Find where the given text appears and provide that cell's center as [x, y] coordinate. 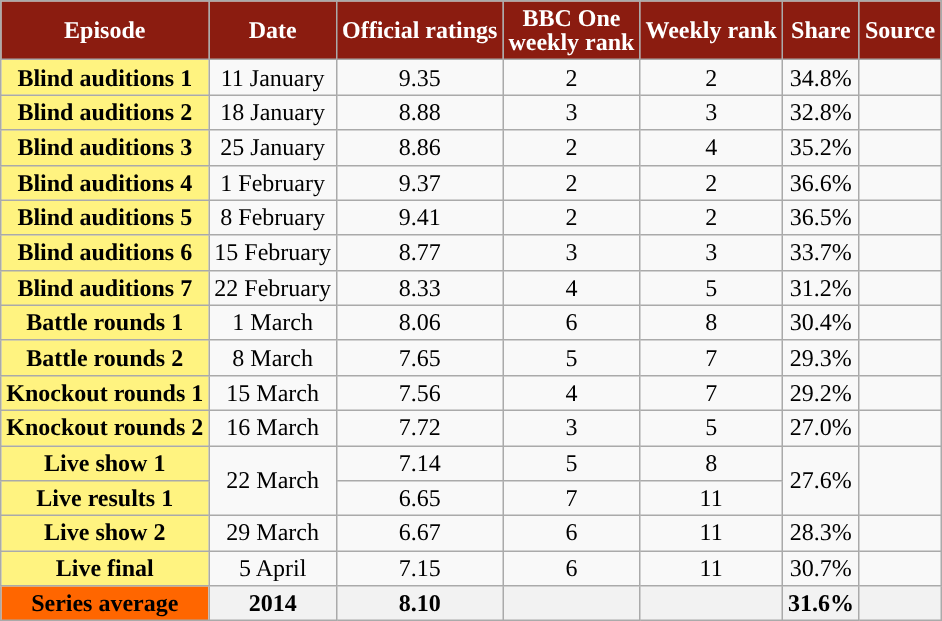
1 March [273, 322]
Battle rounds 2 [105, 358]
15 February [273, 252]
22 February [273, 288]
7.72 [419, 428]
Blind auditions 2 [105, 112]
Date [273, 30]
Blind auditions 3 [105, 148]
Share [820, 30]
Weekly rank [711, 30]
30.7% [820, 568]
7.15 [419, 568]
36.6% [820, 182]
27.6% [820, 481]
18 January [273, 112]
Live results 1 [105, 498]
BBC Oneweekly rank [572, 30]
5 April [273, 568]
Live final [105, 568]
Official ratings [419, 30]
Knockout rounds 1 [105, 392]
Blind auditions 6 [105, 252]
Series average [105, 604]
29 March [273, 534]
6.65 [419, 498]
31.6% [820, 604]
8.06 [419, 322]
6.67 [419, 534]
22 March [273, 481]
16 March [273, 428]
9.41 [419, 218]
8.10 [419, 604]
11 January [273, 78]
Blind auditions 7 [105, 288]
8 February [273, 218]
Battle rounds 1 [105, 322]
Blind auditions 5 [105, 218]
Blind auditions 4 [105, 182]
8.33 [419, 288]
28.3% [820, 534]
Episode [105, 30]
Live show 1 [105, 464]
25 January [273, 148]
31.2% [820, 288]
29.3% [820, 358]
8 March [273, 358]
Blind auditions 1 [105, 78]
7.14 [419, 464]
7.56 [419, 392]
32.8% [820, 112]
1 February [273, 182]
29.2% [820, 392]
9.35 [419, 78]
9.37 [419, 182]
Live show 2 [105, 534]
7.65 [419, 358]
8.88 [419, 112]
2014 [273, 604]
8.77 [419, 252]
Source [900, 30]
15 March [273, 392]
34.8% [820, 78]
33.7% [820, 252]
8.86 [419, 148]
30.4% [820, 322]
36.5% [820, 218]
35.2% [820, 148]
Knockout rounds 2 [105, 428]
27.0% [820, 428]
